Search for the cell housing the specified text and yield its (x, y) center coordinate. 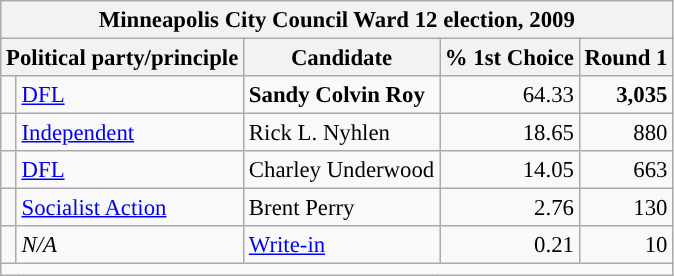
Brent Perry (342, 208)
Sandy Colvin Roy (342, 95)
663 (626, 170)
Candidate (342, 58)
Independent (130, 133)
14.05 (510, 170)
130 (626, 208)
880 (626, 133)
2.76 (510, 208)
N/A (130, 245)
18.65 (510, 133)
3,035 (626, 95)
10 (626, 245)
Rick L. Nyhlen (342, 133)
Charley Underwood (342, 170)
Write-in (342, 245)
64.33 (510, 95)
Round 1 (626, 58)
Political party/principle (122, 58)
Minneapolis City Council Ward 12 election, 2009 (337, 20)
Socialist Action (130, 208)
% 1st Choice (510, 58)
0.21 (510, 245)
